Provide the (x, y) coordinate of the cell's center where the given text is located.  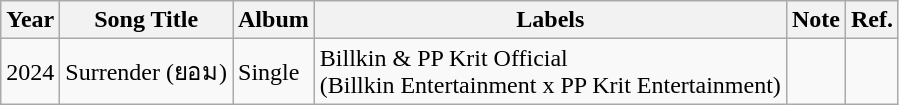
Year (30, 20)
Single (273, 72)
2024 (30, 72)
Album (273, 20)
Song Title (146, 20)
Ref. (872, 20)
Surrender (ยอม) (146, 72)
Labels (550, 20)
Billkin & PP Krit Official(Billkin Entertainment x PP Krit Entertainment) (550, 72)
Note (816, 20)
